Determine the (X, Y) coordinate at the center of the cell enclosing the given text.  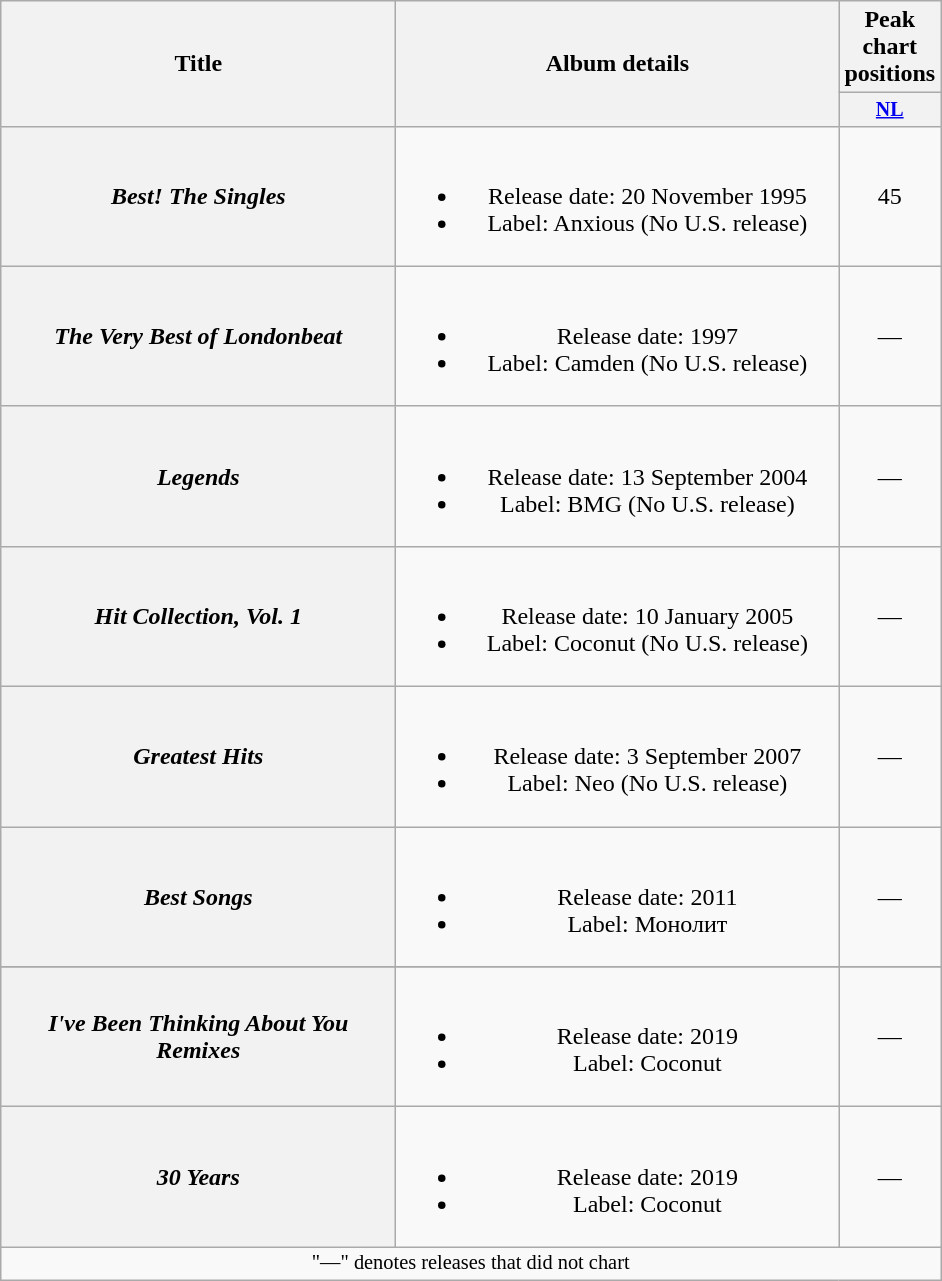
Greatest Hits (198, 757)
The Very Best of Londonbeat (198, 336)
Release date: 20 November 1995Label: Anxious (No U.S. release) (618, 196)
Release date: 1997Label: Camden (No U.S. release) (618, 336)
Album details (618, 64)
Release date: 2011Label: Монолит (618, 897)
Release date: 13 September 2004Label: BMG (No U.S. release) (618, 476)
Legends (198, 476)
I've Been Thinking About You Remixes (198, 1037)
NL (890, 110)
Title (198, 64)
Best Songs (198, 897)
45 (890, 196)
Peak chart positions (890, 47)
Release date: 10 January 2005Label: Coconut (No U.S. release) (618, 616)
Hit Collection, Vol. 1 (198, 616)
30 Years (198, 1177)
"—" denotes releases that did not chart (471, 1264)
Best! The Singles (198, 196)
Release date: 3 September 2007Label: Neo (No U.S. release) (618, 757)
